Find where the given text appears and provide that cell's center as (x, y) coordinate. 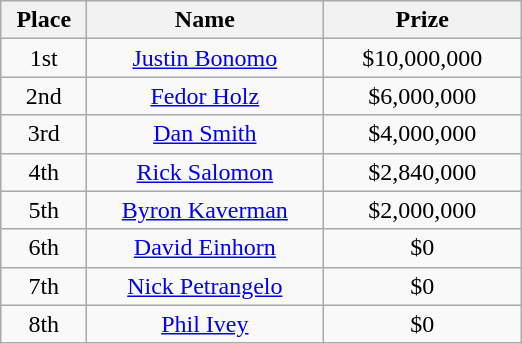
6th (44, 248)
3rd (44, 134)
Rick Salomon (205, 172)
7th (44, 286)
Name (205, 20)
$4,000,000 (422, 134)
$2,000,000 (422, 210)
Dan Smith (205, 134)
8th (44, 324)
$10,000,000 (422, 58)
$6,000,000 (422, 96)
Fedor Holz (205, 96)
Prize (422, 20)
1st (44, 58)
5th (44, 210)
Nick Petrangelo (205, 286)
$2,840,000 (422, 172)
Justin Bonomo (205, 58)
Place (44, 20)
4th (44, 172)
Byron Kaverman (205, 210)
Phil Ivey (205, 324)
2nd (44, 96)
David Einhorn (205, 248)
